For the text-containing cell, return its midpoint in [X, Y] coordinate format. 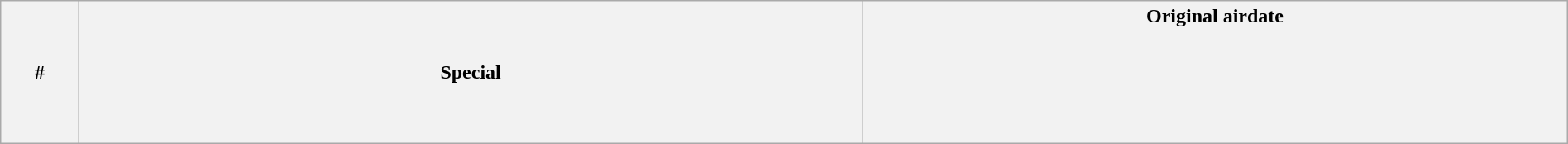
Special [470, 73]
# [40, 73]
Original airdate [1216, 73]
